Search for the cell housing the specified text and yield its (X, Y) center coordinate. 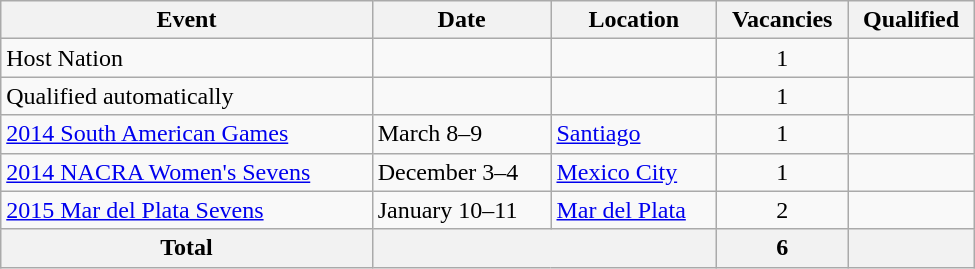
2014 NACRA Women's Sevens (186, 172)
2015 Mar del Plata Sevens (186, 210)
Location (634, 20)
Qualified automatically (186, 96)
January 10–11 (462, 210)
2014 South American Games (186, 134)
Total (186, 248)
Mar del Plata (634, 210)
Qualified (911, 20)
Date (462, 20)
Santiago (634, 134)
Event (186, 20)
Vacancies (782, 20)
2 (782, 210)
March 8–9 (462, 134)
December 3–4 (462, 172)
Mexico City (634, 172)
6 (782, 248)
Host Nation (186, 58)
